Extract the (x, y) coordinate from the center of the cell holding the provided text.  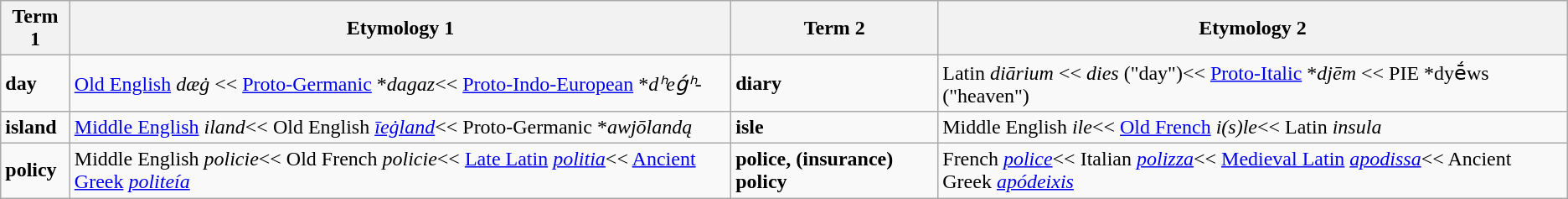
Middle English policie<< Old French policie<< Late Latin politia<< Ancient Greek politeía (400, 170)
police, (insurance) policy (834, 170)
Term 1 (35, 29)
Etymology 1 (400, 29)
Middle English ile<< Old French i(s)le<< Latin insula (1253, 127)
Etymology 2 (1253, 29)
Latin diārium << dies ("day")<< Proto-Italic *djēm << PIE *dyḗws ("heaven") (1253, 84)
Middle English iland<< Old English īeġland<< Proto-Germanic *awjōlandą (400, 127)
policy (35, 170)
Term 2 (834, 29)
French police<< Italian polizza<< Medieval Latin apodissa<< Ancient Greek apódeixis (1253, 170)
island (35, 127)
diary (834, 84)
Old English dæġ << Proto-Germanic *dagaz<< Proto-Indo-European *dʰeǵʰ- (400, 84)
day (35, 84)
isle (834, 127)
